Capture the cell that displays the provided text and extract its [x, y] central coordinate. 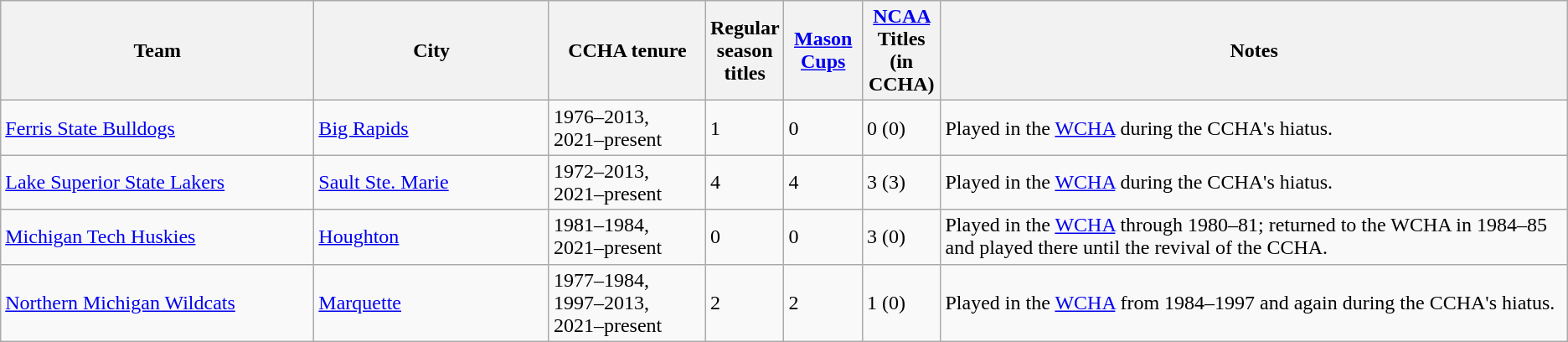
1976–2013, 2021–present [627, 127]
1972–2013, 2021–present [627, 183]
Team [157, 50]
0 (0) [901, 127]
Big Rapids [432, 127]
Played in the WCHA through 1980–81; returned to the WCHA in 1984–85 and played there until the revival of the CCHA. [1254, 236]
Ferris State Bulldogs [157, 127]
1981–1984, 2021–present [627, 236]
3 (3) [901, 183]
1 [745, 127]
3 (0) [901, 236]
Played in the WCHA from 1984–1997 and again during the CCHA's hiatus. [1254, 303]
1 (0) [901, 303]
City [432, 50]
NCAA Titles (in CCHA) [901, 50]
1977–1984, 1997–2013, 2021–present [627, 303]
Notes [1254, 50]
Northern Michigan Wildcats [157, 303]
Marquette [432, 303]
Houghton [432, 236]
Mason Cups [823, 50]
CCHA tenure [627, 50]
Regular season titles [745, 50]
Sault Ste. Marie [432, 183]
Lake Superior State Lakers [157, 183]
Michigan Tech Huskies [157, 236]
